Return (x, y) of the center of cell containing provided text 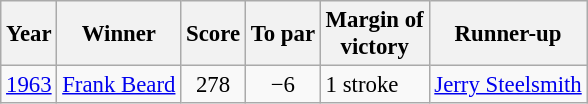
Runner-up (508, 34)
Frank Beard (119, 85)
1 stroke (374, 85)
Margin ofvictory (374, 34)
278 (214, 85)
Year (29, 34)
Winner (119, 34)
To par (282, 34)
−6 (282, 85)
1963 (29, 85)
Score (214, 34)
Jerry Steelsmith (508, 85)
